Determine the [x, y] coordinate at the center of the cell enclosing the given text.  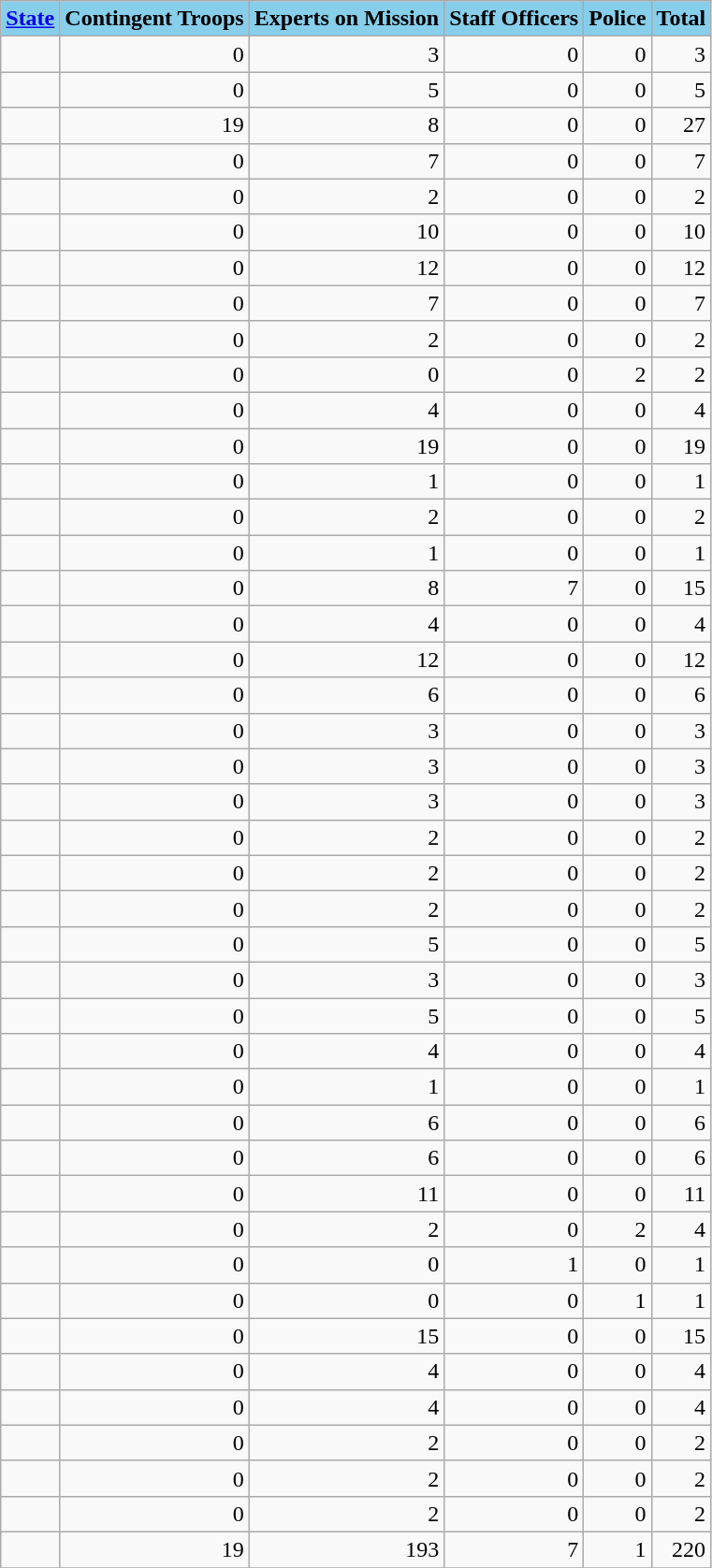
Total [681, 19]
Police [618, 19]
27 [681, 125]
193 [346, 1549]
Contingent Troops [154, 19]
Staff Officers [515, 19]
State [30, 19]
220 [681, 1549]
Experts on Mission [346, 19]
